For the text-containing cell, return its midpoint in [X, Y] coordinate format. 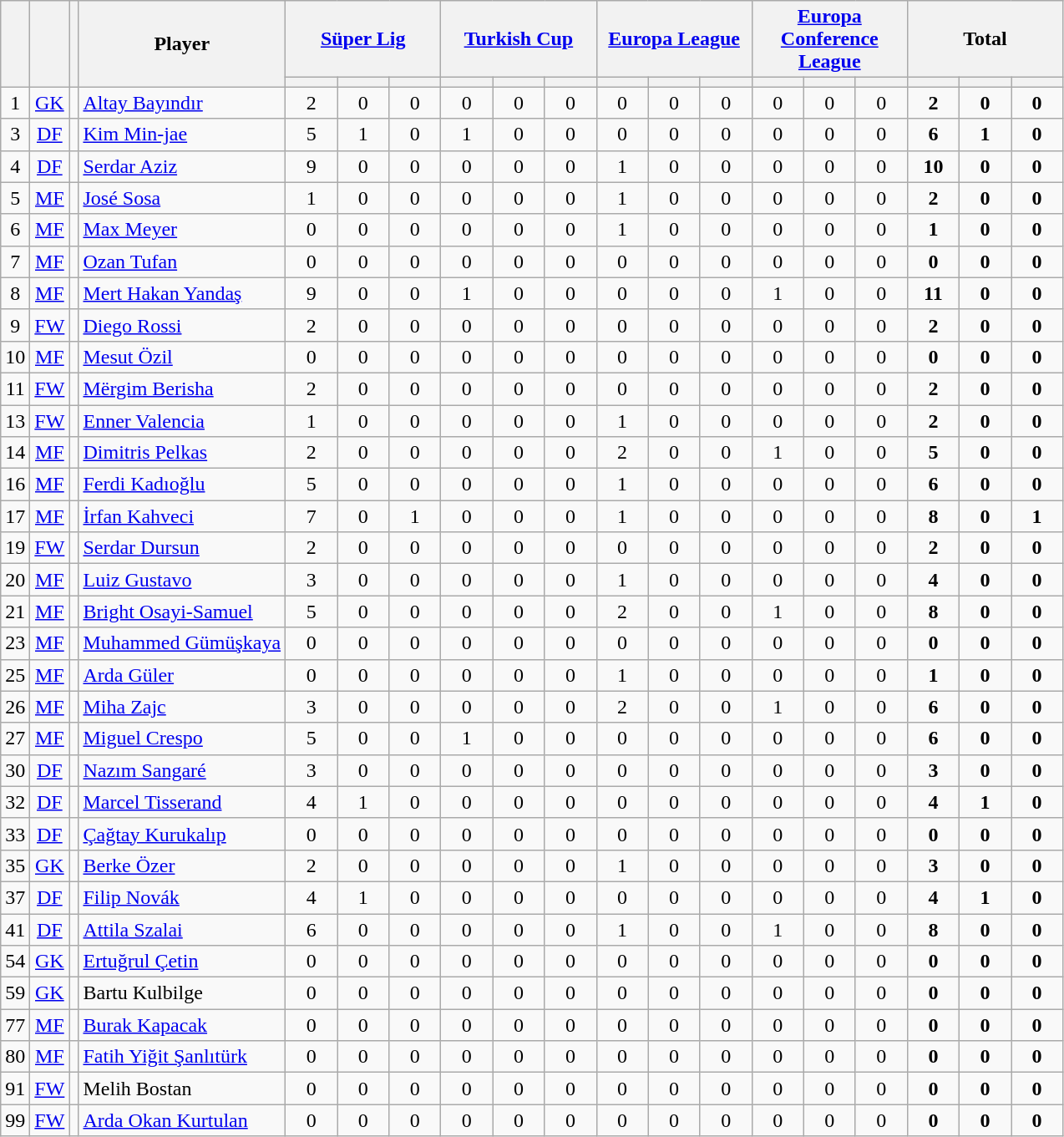
32 [15, 802]
Arda Okan Kurtulan [182, 1120]
Muhammed Gümüşkaya [182, 643]
26 [15, 707]
17 [15, 516]
Diego Rossi [182, 325]
Melih Bostan [182, 1089]
14 [15, 453]
Marcel Tisserand [182, 802]
Bright Osayi-Samuel [182, 612]
99 [15, 1120]
Enner Valencia [182, 420]
Serdar Dursun [182, 548]
Nazım Sangaré [182, 770]
Europa Conference League [829, 39]
İrfan Kahveci [182, 516]
Bartu Kulbilge [182, 993]
Max Meyer [182, 230]
59 [15, 993]
21 [15, 612]
Player [182, 43]
Kim Min-jae [182, 135]
Burak Kapacak [182, 1025]
Mert Hakan Yandaş [182, 293]
Turkish Cup [519, 39]
30 [15, 770]
33 [15, 834]
19 [15, 548]
Ertuğrul Çetin [182, 962]
Dimitris Pelkas [182, 453]
Fatih Yiğit Şanlıtürk [182, 1057]
Çağtay Kurukalıp [182, 834]
Mërgim Berisha [182, 388]
37 [15, 897]
Ferdi Kadıoğlu [182, 485]
80 [15, 1057]
Total [985, 39]
91 [15, 1089]
23 [15, 643]
Ozan Tufan [182, 261]
Serdar Aziz [182, 166]
41 [15, 930]
Berke Özer [182, 865]
16 [15, 485]
54 [15, 962]
27 [15, 739]
Attila Szalai [182, 930]
Mesut Özil [182, 357]
13 [15, 420]
Altay Bayındır [182, 103]
25 [15, 675]
20 [15, 580]
José Sosa [182, 198]
77 [15, 1025]
35 [15, 865]
Filip Novák [182, 897]
Miha Zajc [182, 707]
Miguel Crespo [182, 739]
Süper Lig [363, 39]
Luiz Gustavo [182, 580]
Europa League [674, 39]
Arda Güler [182, 675]
